Scan for the cell matching the given text and deliver its (x, y) coordinate at center. 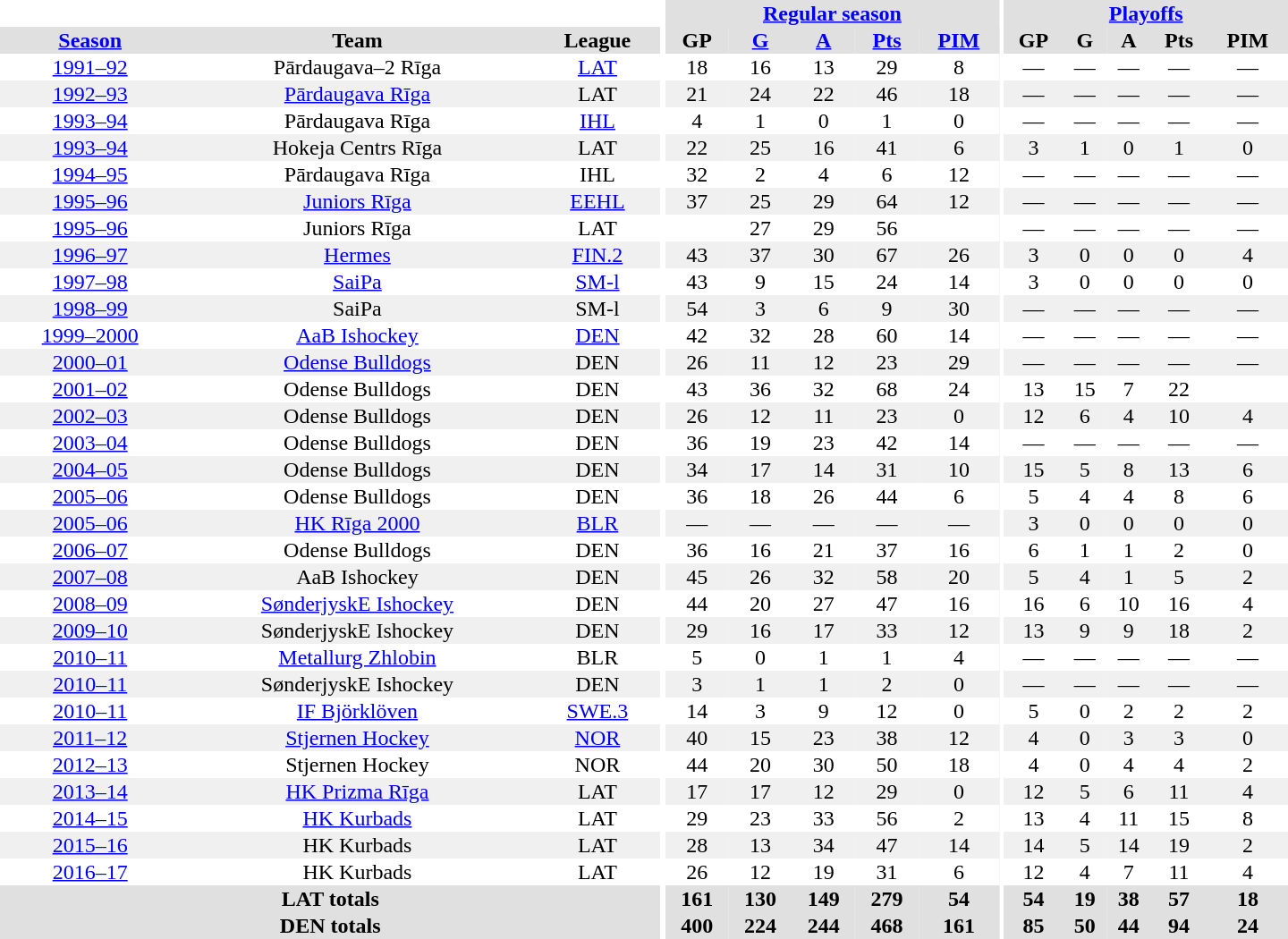
46 (887, 94)
130 (760, 899)
1999–2000 (89, 335)
41 (887, 148)
57 (1179, 899)
Team (357, 40)
HK Prizma Rīga (357, 791)
45 (698, 577)
Regular season (832, 13)
279 (887, 899)
2015–16 (89, 845)
Hermes (357, 255)
2009–10 (89, 630)
58 (887, 577)
2002–03 (89, 416)
67 (887, 255)
IF Björklöven (357, 711)
2013–14 (89, 791)
2000–01 (89, 362)
224 (760, 926)
1997–98 (89, 282)
2003–04 (89, 443)
FIN.2 (597, 255)
40 (698, 738)
468 (887, 926)
64 (887, 201)
2011–12 (89, 738)
244 (823, 926)
Playoffs (1146, 13)
2012–13 (89, 765)
400 (698, 926)
Pārdaugava–2 Rīga (357, 67)
85 (1033, 926)
1991–92 (89, 67)
SWE.3 (597, 711)
2006–07 (89, 550)
2008–09 (89, 604)
LAT totals (330, 899)
1998–99 (89, 309)
1996–97 (89, 255)
Hokeja Centrs Rīga (357, 148)
149 (823, 899)
Metallurg Zhlobin (357, 657)
EEHL (597, 201)
68 (887, 389)
League (597, 40)
DEN totals (330, 926)
1992–93 (89, 94)
2016–17 (89, 872)
2004–05 (89, 469)
1994–95 (89, 174)
2001–02 (89, 389)
60 (887, 335)
2014–15 (89, 818)
Season (89, 40)
94 (1179, 926)
2007–08 (89, 577)
HK Rīga 2000 (357, 523)
